Identify which cell holds the provided text, then report its (X, Y) central coordinate. 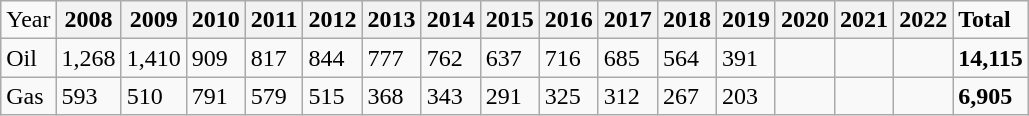
817 (274, 58)
2014 (450, 20)
1,410 (154, 58)
716 (568, 58)
203 (746, 96)
Year (28, 20)
844 (332, 58)
2015 (510, 20)
2018 (686, 20)
515 (332, 96)
593 (88, 96)
291 (510, 96)
6,905 (991, 96)
2012 (332, 20)
Total (991, 20)
2008 (88, 20)
2013 (392, 20)
312 (628, 96)
637 (510, 58)
325 (568, 96)
564 (686, 58)
2019 (746, 20)
579 (274, 96)
2017 (628, 20)
2016 (568, 20)
391 (746, 58)
Oil (28, 58)
791 (216, 96)
2020 (804, 20)
685 (628, 58)
343 (450, 96)
510 (154, 96)
267 (686, 96)
777 (392, 58)
2021 (864, 20)
762 (450, 58)
14,115 (991, 58)
2010 (216, 20)
1,268 (88, 58)
909 (216, 58)
Gas (28, 96)
2009 (154, 20)
2011 (274, 20)
2022 (924, 20)
368 (392, 96)
